Capture the cell that displays the provided text and extract its [X, Y] central coordinate. 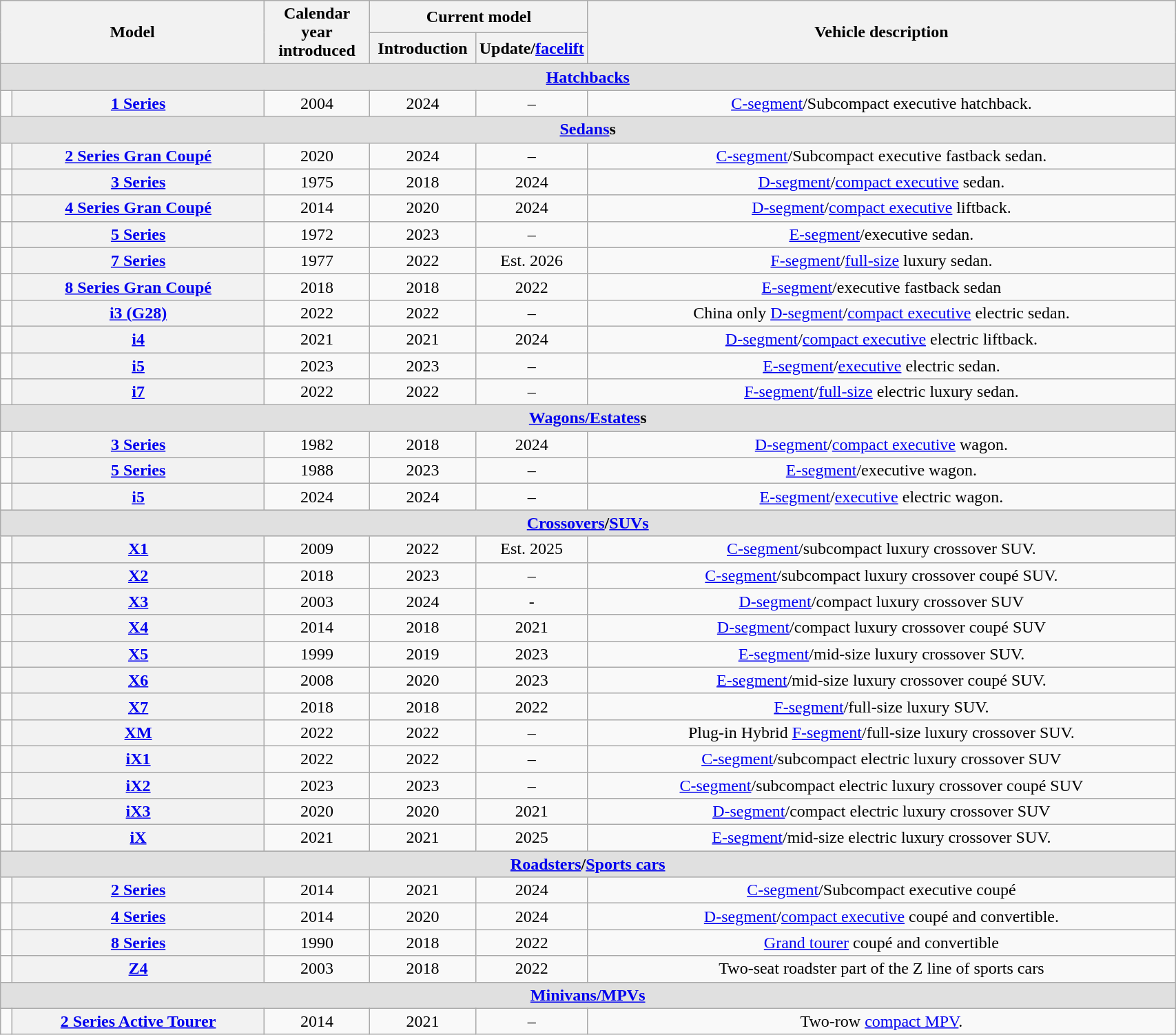
E-segment/executive fastback sedan [881, 287]
D-segment/compact executive wagon. [881, 444]
1977 [317, 260]
8 Series Gran Coupé [138, 287]
1990 [317, 943]
1982 [317, 444]
Calendar yearintroduced [317, 32]
C-segment/subcompact luxury crossover SUV. [881, 549]
Vehicle description [881, 32]
Est. 2026 [532, 260]
D-segment/compact luxury crossover SUV [881, 602]
Roadsters/Sports cars [588, 864]
C-segment/Subcompact executive fastback sedan. [881, 156]
X6 [138, 680]
Current model [479, 17]
C-segment/Subcompact executive coupé [881, 890]
Wagons/Estatess [588, 418]
X2 [138, 575]
X5 [138, 654]
iX2 [138, 785]
Plug-in Hybrid F-segment/full-size luxury crossover SUV. [881, 732]
2 Series Active Tourer [138, 1021]
1972 [317, 234]
1988 [317, 471]
E-segment/executive electric sedan. [881, 366]
E-segment/mid-size luxury crossover SUV. [881, 654]
iX [138, 838]
D-segment/compact executive sedan. [881, 182]
Model [132, 32]
C-segment/Subcompact executive hatchback. [881, 103]
2 Series [138, 890]
X3 [138, 602]
Crossovers/SUVs [588, 523]
7 Series [138, 260]
D-segment/compact electric luxury crossover SUV [881, 812]
C-segment/subcompact luxury crossover coupé SUV. [881, 575]
D-segment/compact executive electric liftback. [881, 339]
C-segment/subcompact electric luxury crossover SUV [881, 759]
X1 [138, 549]
1975 [317, 182]
2 Series Gran Coupé [138, 156]
2004 [317, 103]
XM [138, 732]
Est. 2025 [532, 549]
i3 (G28) [138, 313]
iX3 [138, 812]
D-segment/compact executive coupé and convertible. [881, 916]
Introduction [423, 48]
F-segment/full-size luxury SUV. [881, 706]
E-segment/mid-size electric luxury crossover SUV. [881, 838]
Hatchbacks [588, 77]
D-segment/compact executive liftback. [881, 208]
X4 [138, 628]
F-segment/full-size electric luxury sedan. [881, 392]
D-segment/compact luxury crossover coupé SUV [881, 628]
Two-seat roadster part of the Z line of sports cars [881, 969]
China only D-segment/compact executive electric sedan. [881, 313]
E-segment/executive sedan. [881, 234]
i7 [138, 392]
E-segment/executive wagon. [881, 471]
Minivans/MPVs [588, 995]
1999 [317, 654]
- [532, 602]
iX1 [138, 759]
8 Series [138, 943]
Two-row compact MPV. [881, 1021]
Sedanss [588, 130]
E-segment/mid-size luxury crossover coupé SUV. [881, 680]
2025 [532, 838]
Grand tourer coupé and convertible [881, 943]
4 Series [138, 916]
X7 [138, 706]
i4 [138, 339]
1 Series [138, 103]
C-segment/subcompact electric luxury crossover coupé SUV [881, 785]
2008 [317, 680]
Update/facelift [532, 48]
Z4 [138, 969]
F-segment/full-size luxury sedan. [881, 260]
4 Series Gran Coupé [138, 208]
2019 [423, 654]
E-segment/executive electric wagon. [881, 497]
2009 [317, 549]
